Detect which cell encompasses the target text, then output its (X, Y) center coordinate. 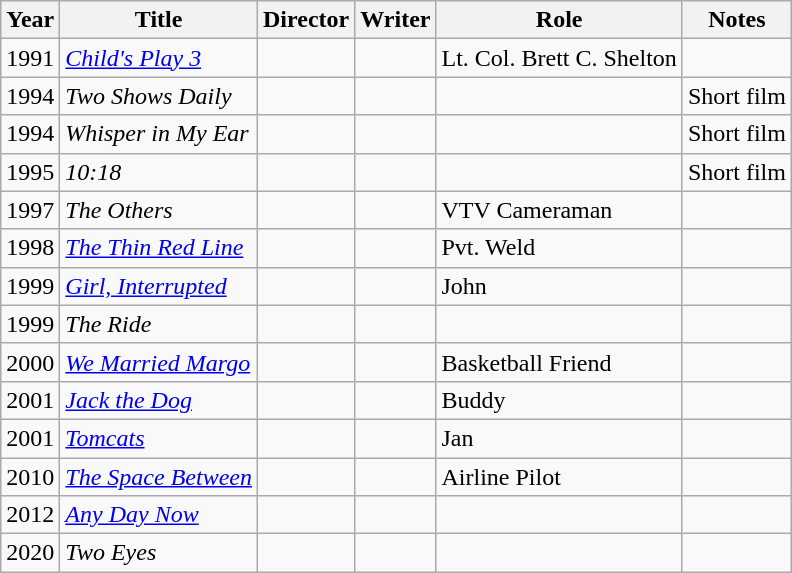
2000 (30, 362)
2010 (30, 477)
Two Shows Daily (159, 96)
VTV Cameraman (559, 210)
Airline Pilot (559, 477)
2020 (30, 553)
Buddy (559, 400)
Jack the Dog (159, 400)
10:18 (159, 172)
Whisper in My Ear (159, 134)
Basketball Friend (559, 362)
Tomcats (159, 438)
John (559, 286)
The Ride (159, 324)
Girl, Interrupted (159, 286)
The Others (159, 210)
Any Day Now (159, 515)
The Space Between (159, 477)
1997 (30, 210)
Director (306, 20)
The Thin Red Line (159, 248)
Child's Play 3 (159, 58)
Lt. Col. Brett C. Shelton (559, 58)
1998 (30, 248)
Writer (396, 20)
Pvt. Weld (559, 248)
We Married Margo (159, 362)
1991 (30, 58)
2012 (30, 515)
Jan (559, 438)
Title (159, 20)
Role (559, 20)
Year (30, 20)
1995 (30, 172)
Two Eyes (159, 553)
Notes (736, 20)
